Extract the (X, Y) coordinate from the center of the cell holding the provided text.  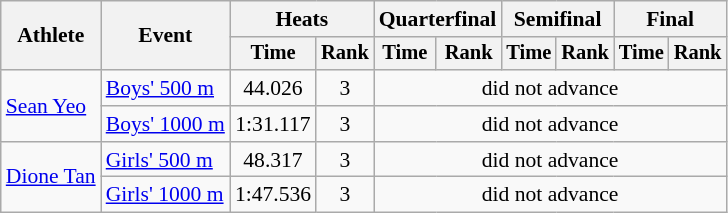
48.317 (273, 160)
Boys' 1000 m (166, 124)
Final (670, 19)
Semifinal (557, 19)
Girls' 1000 m (166, 195)
Dione Tan (51, 178)
Event (166, 36)
1:47.536 (273, 195)
Sean Yeo (51, 106)
44.026 (273, 88)
1:31.117 (273, 124)
Athlete (51, 36)
Heats (302, 19)
Quarterfinal (438, 19)
Girls' 500 m (166, 160)
Boys' 500 m (166, 88)
